For the text-containing cell, return its midpoint in (X, Y) coordinate format. 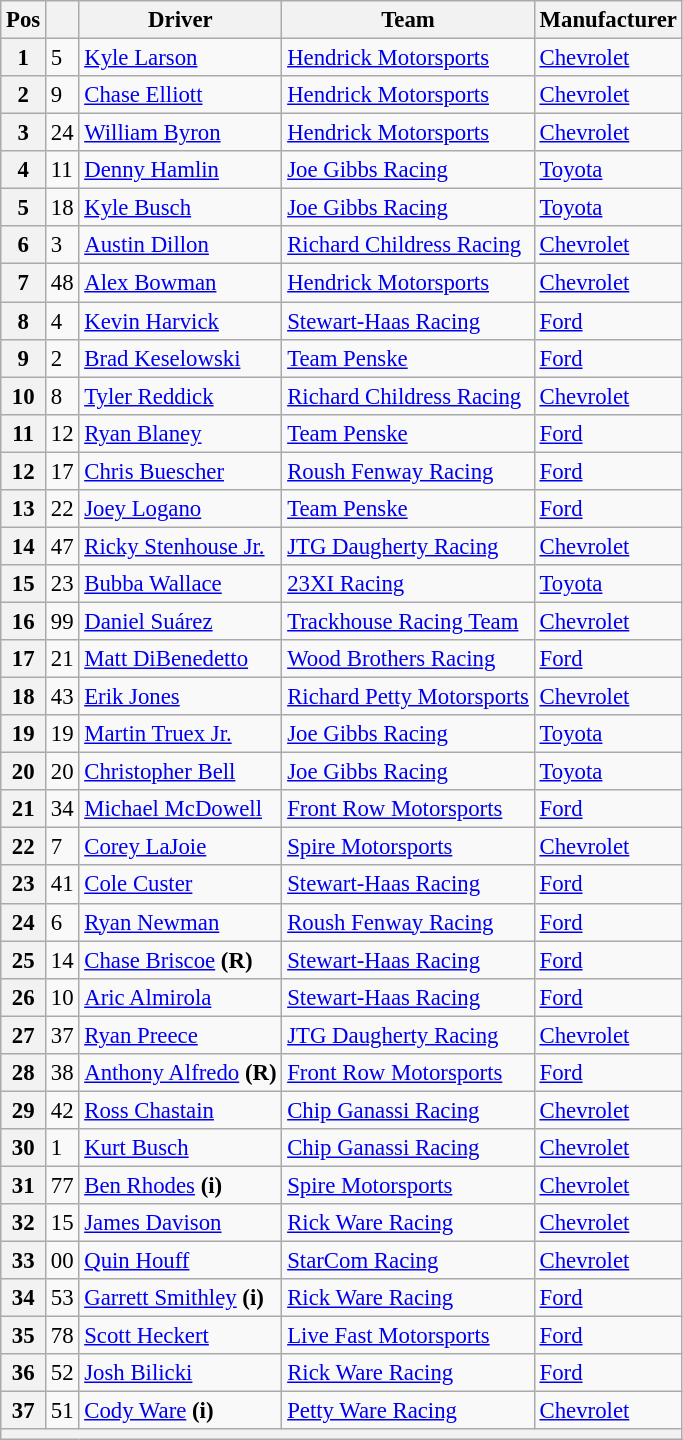
Ben Rhodes (i) (180, 1185)
26 (24, 997)
Kyle Larson (180, 58)
Bubba Wallace (180, 584)
33 (24, 1261)
23XI Racing (408, 584)
Aric Almirola (180, 997)
StarCom Racing (408, 1261)
Cody Ware (i) (180, 1411)
31 (24, 1185)
Martin Truex Jr. (180, 734)
43 (62, 697)
Scott Heckert (180, 1336)
Petty Ware Racing (408, 1411)
Kevin Harvick (180, 321)
Christopher Bell (180, 772)
27 (24, 1035)
Live Fast Motorsports (408, 1336)
53 (62, 1298)
William Byron (180, 133)
Kyle Busch (180, 208)
Corey LaJoie (180, 847)
James Davison (180, 1223)
Alex Bowman (180, 283)
38 (62, 1073)
99 (62, 621)
Matt DiBenedetto (180, 659)
Trackhouse Racing Team (408, 621)
78 (62, 1336)
Michael McDowell (180, 809)
Austin Dillon (180, 245)
Driver (180, 20)
47 (62, 546)
28 (24, 1073)
Erik Jones (180, 697)
Tyler Reddick (180, 396)
Josh Bilicki (180, 1373)
Ryan Preece (180, 1035)
77 (62, 1185)
Daniel Suárez (180, 621)
30 (24, 1148)
Wood Brothers Racing (408, 659)
25 (24, 960)
35 (24, 1336)
13 (24, 509)
Chase Elliott (180, 95)
36 (24, 1373)
Cole Custer (180, 885)
00 (62, 1261)
Kurt Busch (180, 1148)
Quin Houff (180, 1261)
Brad Keselowski (180, 358)
Anthony Alfredo (R) (180, 1073)
41 (62, 885)
Team (408, 20)
52 (62, 1373)
Pos (24, 20)
Ricky Stenhouse Jr. (180, 546)
51 (62, 1411)
32 (24, 1223)
Chris Buescher (180, 471)
Chase Briscoe (R) (180, 960)
29 (24, 1110)
Ross Chastain (180, 1110)
16 (24, 621)
Ryan Newman (180, 922)
48 (62, 283)
Garrett Smithley (i) (180, 1298)
Denny Hamlin (180, 170)
Manufacturer (608, 20)
Joey Logano (180, 509)
Ryan Blaney (180, 433)
Richard Petty Motorsports (408, 697)
42 (62, 1110)
